Locate the cell with the specified text and output its [X, Y] center coordinate. 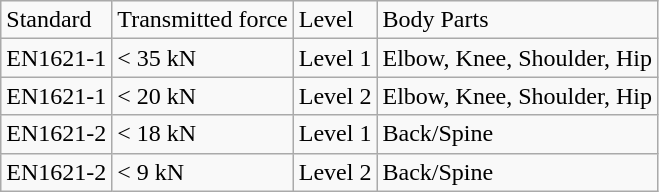
< 18 kN [202, 134]
< 9 kN [202, 172]
Body Parts [517, 20]
Transmitted force [202, 20]
Level [335, 20]
< 35 kN [202, 58]
< 20 kN [202, 96]
Standard [56, 20]
